Provide the (X, Y) coordinate of the cell's center where the given text is located.  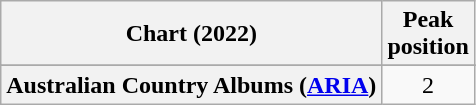
Australian Country Albums (ARIA) (192, 85)
2 (428, 85)
Chart (2022) (192, 34)
Peakposition (428, 34)
